Pinpoint the cell where the given text exists, returning its (x, y) midpoint coordinate. 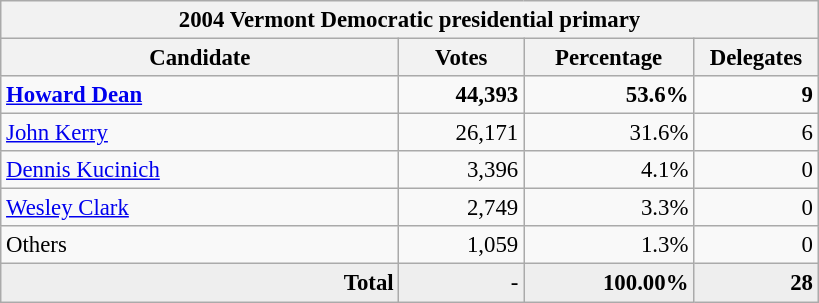
1,059 (462, 245)
53.6% (609, 95)
Delegates (756, 58)
2004 Vermont Democratic presidential primary (410, 20)
- (462, 283)
44,393 (462, 95)
Howard Dean (200, 95)
Votes (462, 58)
2,749 (462, 208)
4.1% (609, 170)
John Kerry (200, 133)
6 (756, 133)
100.00% (609, 283)
Others (200, 245)
1.3% (609, 245)
Dennis Kucinich (200, 170)
Percentage (609, 58)
26,171 (462, 133)
9 (756, 95)
Wesley Clark (200, 208)
Candidate (200, 58)
3.3% (609, 208)
Total (200, 283)
31.6% (609, 133)
28 (756, 283)
3,396 (462, 170)
